Scan for the cell matching the given text and deliver its [X, Y] coordinate at center. 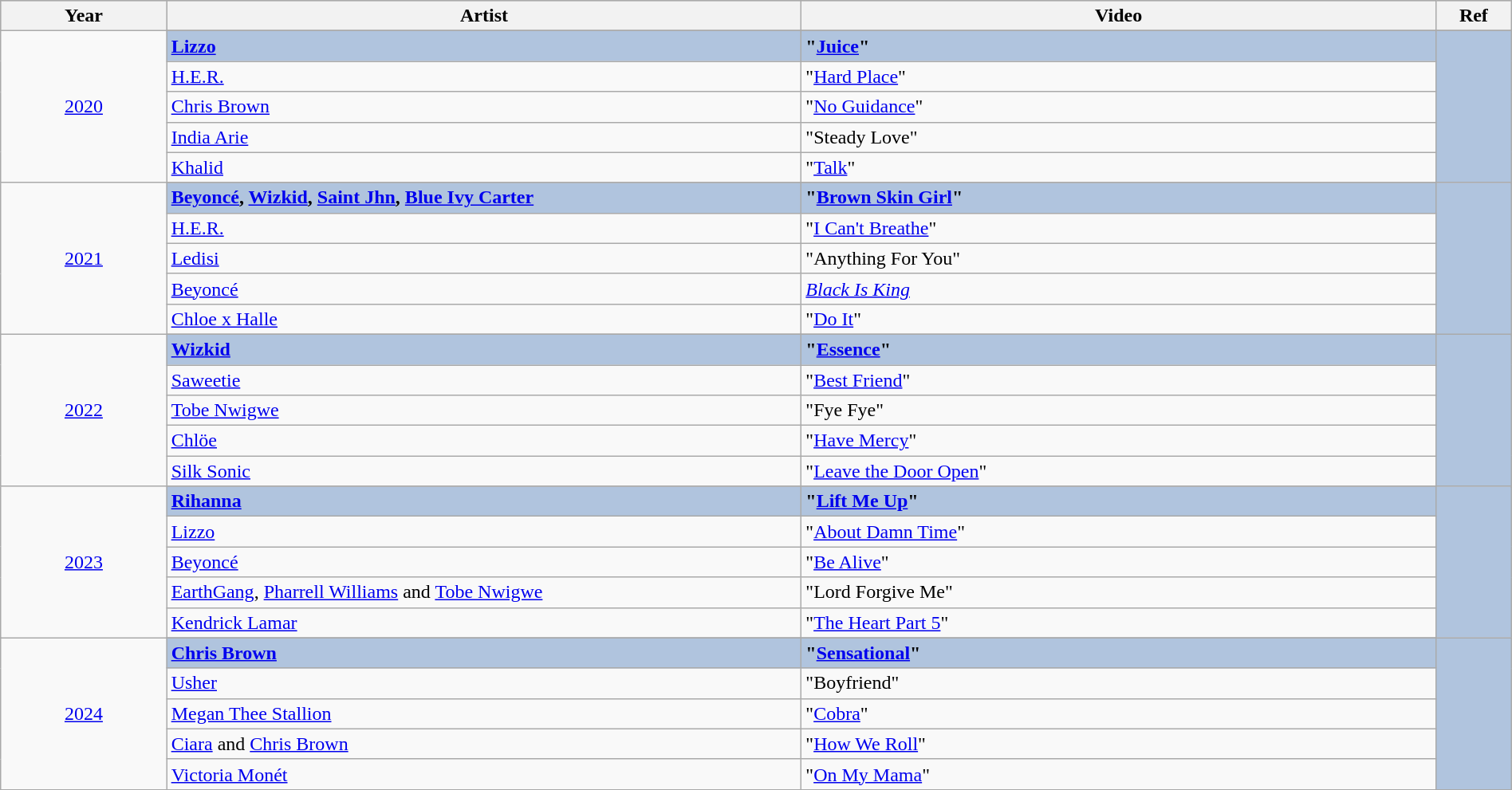
Wizkid [484, 349]
Victoria Monét [484, 774]
2022 [84, 410]
Megan Thee Stallion [484, 713]
"Essence" [1119, 349]
"Do It" [1119, 319]
Ledisi [484, 258]
2021 [84, 258]
"Juice" [1119, 46]
Ref [1474, 16]
Tobe Nwigwe [484, 411]
"I Can't Breathe" [1119, 228]
Video [1119, 16]
"Best Friend" [1119, 380]
"On My Mama" [1119, 774]
"Lord Forgive Me" [1119, 592]
Usher [484, 683]
Year [84, 16]
"Cobra" [1119, 713]
Artist [484, 16]
2024 [84, 713]
"Sensational" [1119, 653]
India Arie [484, 137]
"Talk" [1119, 167]
"Brown Skin Girl" [1119, 198]
"Have Mercy" [1119, 441]
Rihanna [484, 501]
Khalid [484, 167]
"Be Alive" [1119, 562]
"Lift Me Up" [1119, 501]
"Leave the Door Open" [1119, 471]
"Fye Fye" [1119, 411]
"How We Roll" [1119, 744]
EarthGang, Pharrell Williams and Tobe Nwigwe [484, 592]
Black Is King [1119, 289]
"The Heart Part 5" [1119, 623]
Ciara and Chris Brown [484, 744]
Silk Sonic [484, 471]
"About Damn Time" [1119, 532]
"Hard Place" [1119, 77]
Kendrick Lamar [484, 623]
Chloe x Halle [484, 319]
2023 [84, 562]
"Boyfriend" [1119, 683]
Saweetie [484, 380]
"No Guidance" [1119, 107]
Beyoncé, Wizkid, Saint Jhn, Blue Ivy Carter [484, 198]
"Anything For You" [1119, 258]
"Steady Love" [1119, 137]
Chlöe [484, 441]
2020 [84, 107]
